Provide the (x, y) coordinate of the cell's center where the given text is located.  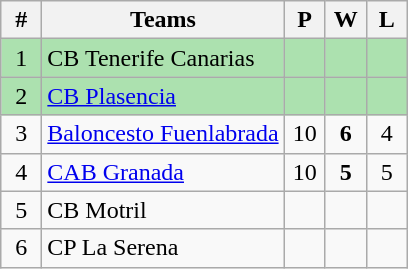
CB Motril (163, 210)
2 (22, 96)
CB Plasencia (163, 96)
1 (22, 58)
Teams (163, 20)
CAB Granada (163, 172)
L (386, 20)
W (346, 20)
CP La Serena (163, 248)
CB Tenerife Canarias (163, 58)
# (22, 20)
3 (22, 134)
Baloncesto Fuenlabrada (163, 134)
P (304, 20)
